Determine the (x, y) coordinate at the center of the cell enclosing the given text.  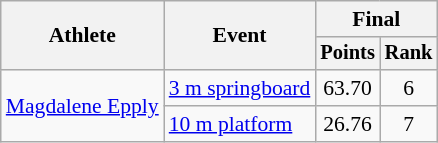
Final (376, 19)
63.70 (347, 88)
Rank (409, 54)
6 (409, 88)
3 m springboard (240, 88)
Athlete (82, 36)
Magdalene Epply (82, 106)
10 m platform (240, 124)
7 (409, 124)
Points (347, 54)
Event (240, 36)
26.76 (347, 124)
